Find where the given text appears and provide that cell's center as [x, y] coordinate. 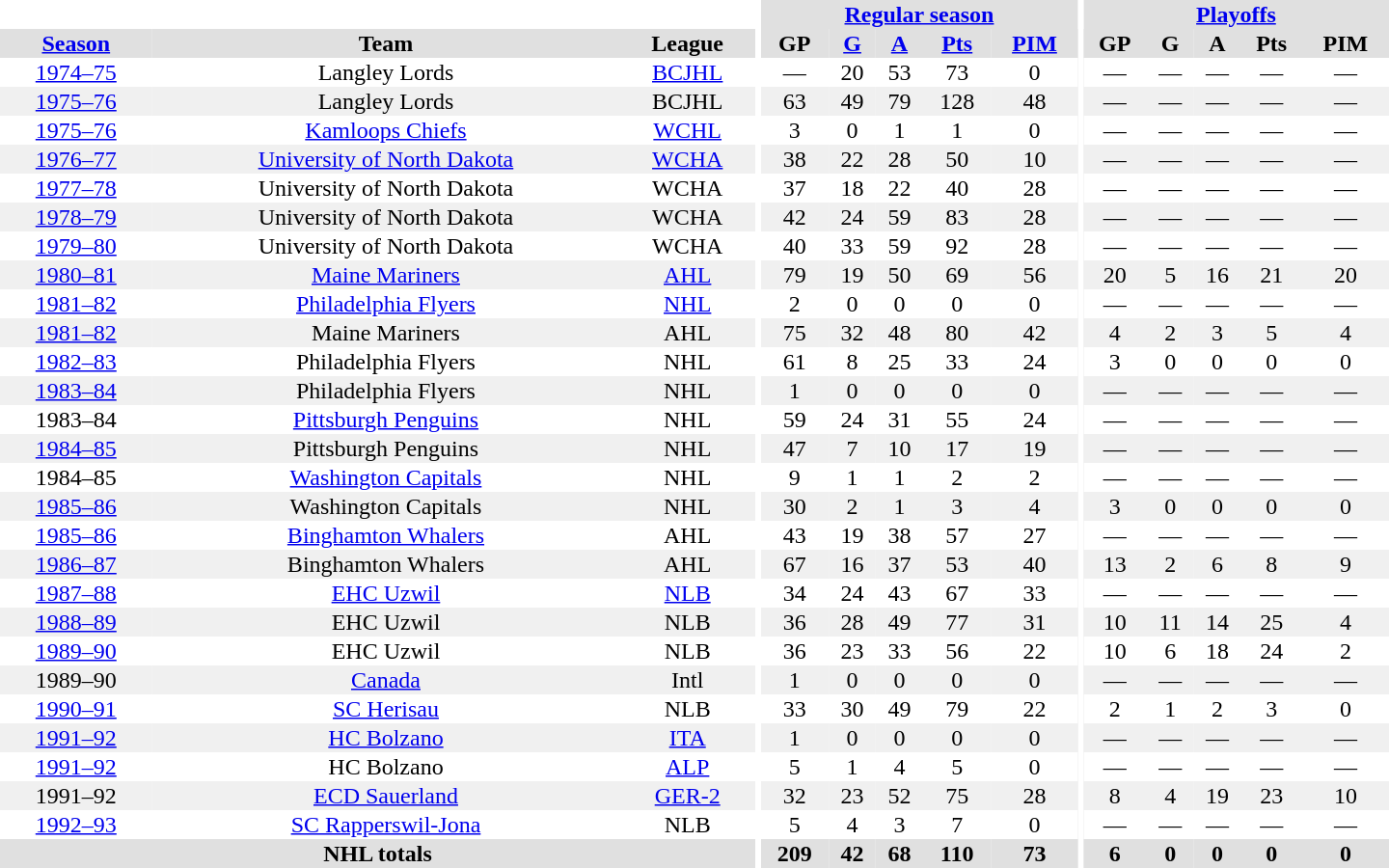
52 [899, 796]
1979–80 [76, 246]
47 [795, 448]
92 [957, 246]
NHL totals [378, 854]
1977–78 [76, 188]
14 [1217, 622]
128 [957, 101]
1976–77 [76, 159]
1987–88 [76, 593]
ALP [687, 767]
27 [1035, 535]
209 [795, 854]
1988–89 [76, 622]
13 [1115, 564]
83 [957, 217]
Regular season [918, 14]
1986–87 [76, 564]
1974–75 [76, 72]
Intl [687, 680]
1978–79 [76, 217]
17 [957, 448]
League [687, 43]
61 [795, 362]
110 [957, 854]
Kamloops Chiefs [386, 130]
1990–91 [76, 709]
57 [957, 535]
68 [899, 854]
55 [957, 420]
1982–83 [76, 362]
Season [76, 43]
Team [386, 43]
1980–81 [76, 275]
WCHL [687, 130]
34 [795, 593]
77 [957, 622]
63 [795, 101]
SC Herisau [386, 709]
GER-2 [687, 796]
Canada [386, 680]
SC Rapperswil-Jona [386, 825]
Playoffs [1237, 14]
ECD Sauerland [386, 796]
21 [1271, 275]
11 [1171, 622]
80 [957, 333]
ITA [687, 738]
69 [957, 275]
1992–93 [76, 825]
